Search for the cell housing the specified text and yield its [X, Y] center coordinate. 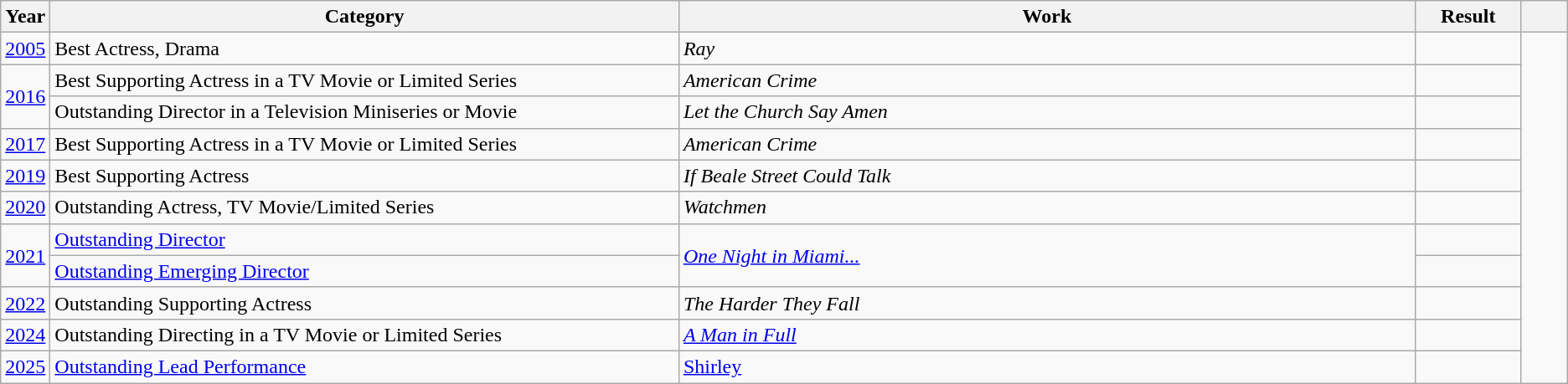
Work [1047, 17]
2016 [25, 96]
A Man in Full [1047, 335]
2024 [25, 335]
The Harder They Fall [1047, 303]
Ray [1047, 49]
2020 [25, 207]
Outstanding Supporting Actress [365, 303]
2025 [25, 366]
2017 [25, 144]
Outstanding Emerging Director [365, 271]
Outstanding Directing in a TV Movie or Limited Series [365, 335]
2021 [25, 255]
Watchmen [1047, 207]
Shirley [1047, 366]
Best Supporting Actress [365, 176]
Year [25, 17]
Outstanding Director in a Television Miniseries or Movie [365, 112]
2022 [25, 303]
2019 [25, 176]
Category [365, 17]
One Night in Miami... [1047, 255]
Outstanding Actress, TV Movie/Limited Series [365, 207]
Outstanding Lead Performance [365, 366]
If Beale Street Could Talk [1047, 176]
Let the Church Say Amen [1047, 112]
2005 [25, 49]
Result [1467, 17]
Best Actress, Drama [365, 49]
Outstanding Director [365, 239]
